From the cell containing the given text, extract its center point as (x, y) coordinate. 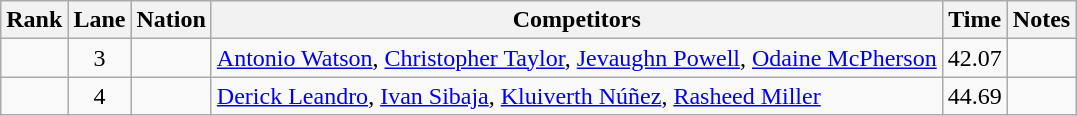
3 (100, 58)
Time (974, 20)
Derick Leandro, Ivan Sibaja, Kluiverth Núñez, Rasheed Miller (576, 96)
Competitors (576, 20)
Nation (171, 20)
4 (100, 96)
42.07 (974, 58)
Notes (1041, 20)
Lane (100, 20)
Antonio Watson, Christopher Taylor, Jevaughn Powell, Odaine McPherson (576, 58)
44.69 (974, 96)
Rank (34, 20)
